Return (X, Y) of the center of cell containing provided text 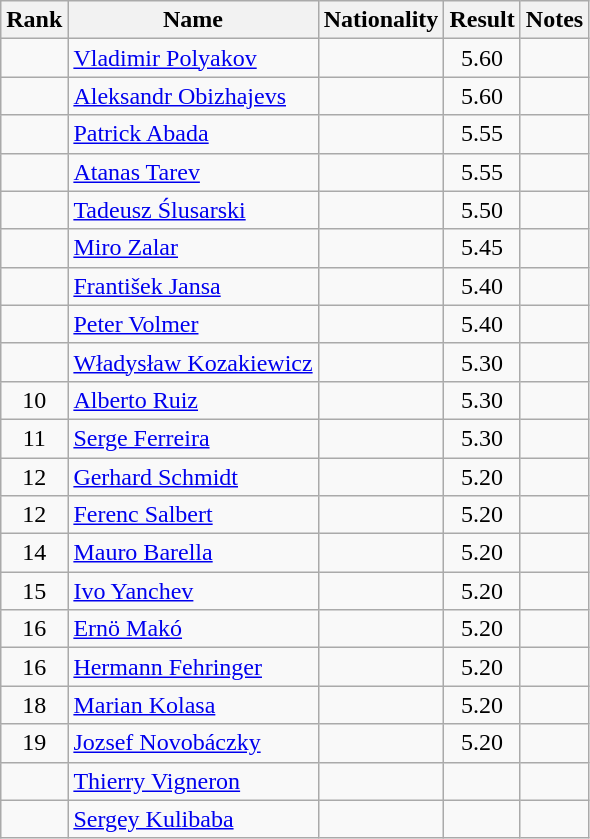
Atanas Tarev (193, 172)
5.50 (482, 210)
11 (34, 438)
Serge Ferreira (193, 438)
Aleksandr Obizhajevs (193, 96)
Thierry Vigneron (193, 781)
Alberto Ruiz (193, 400)
Miro Zalar (193, 248)
Ernö Makó (193, 629)
14 (34, 553)
Hermann Fehringer (193, 667)
10 (34, 400)
Sergey Kulibaba (193, 819)
Ivo Yanchev (193, 591)
Name (193, 20)
Jozsef Novobáczky (193, 743)
18 (34, 705)
Ferenc Salbert (193, 515)
Notes (554, 20)
Mauro Barella (193, 553)
Peter Volmer (193, 324)
Result (482, 20)
Vladimir Polyakov (193, 58)
Gerhard Schmidt (193, 477)
František Jansa (193, 286)
Władysław Kozakiewicz (193, 362)
Nationality (381, 20)
Tadeusz Ślusarski (193, 210)
Rank (34, 20)
15 (34, 591)
5.45 (482, 248)
19 (34, 743)
Patrick Abada (193, 134)
Marian Kolasa (193, 705)
